From the cell containing the given text, extract its center point as (x, y) coordinate. 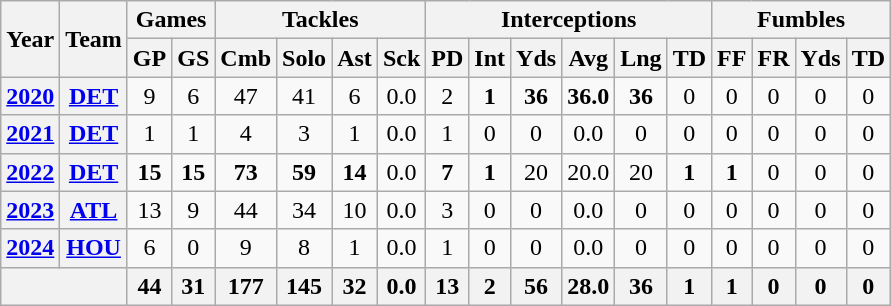
34 (304, 210)
Year (30, 39)
GP (149, 58)
Team (94, 39)
4 (246, 134)
HOU (94, 248)
FR (774, 58)
73 (246, 172)
Games (170, 20)
PD (448, 58)
Tackles (320, 20)
56 (536, 286)
Sck (401, 58)
FF (732, 58)
31 (194, 286)
59 (304, 172)
177 (246, 286)
2024 (30, 248)
Solo (304, 58)
Ast (355, 58)
Int (490, 58)
Avg (588, 58)
Interceptions (569, 20)
10 (355, 210)
GS (194, 58)
8 (304, 248)
2021 (30, 134)
7 (448, 172)
145 (304, 286)
36.0 (588, 96)
41 (304, 96)
14 (355, 172)
47 (246, 96)
ATL (94, 210)
20.0 (588, 172)
Cmb (246, 58)
Lng (641, 58)
2023 (30, 210)
2020 (30, 96)
2022 (30, 172)
Fumbles (802, 20)
32 (355, 286)
28.0 (588, 286)
